Return (X, Y) of the center of cell containing provided text 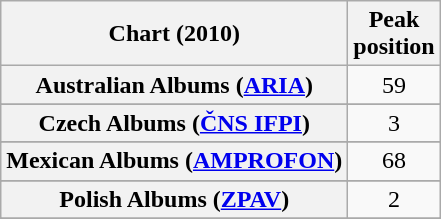
Czech Albums (ČNS IFPI) (174, 123)
Chart (2010) (174, 34)
2 (394, 199)
Peakposition (394, 34)
Mexican Albums (AMPROFON) (174, 161)
3 (394, 123)
Polish Albums (ZPAV) (174, 199)
68 (394, 161)
Australian Albums (ARIA) (174, 85)
59 (394, 85)
